From the cell containing the given text, extract its center point as (x, y) coordinate. 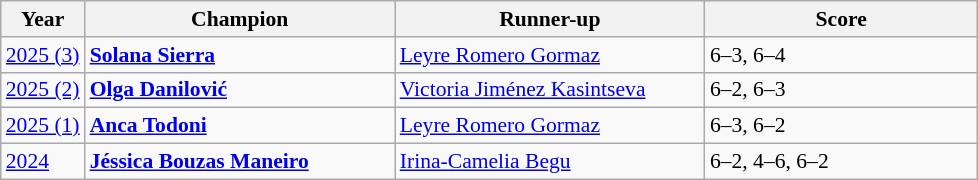
2025 (1) (43, 126)
Solana Sierra (240, 55)
Anca Todoni (240, 126)
Irina-Camelia Begu (550, 162)
Year (43, 19)
Jéssica Bouzas Maneiro (240, 162)
Runner-up (550, 19)
2025 (3) (43, 55)
6–2, 4–6, 6–2 (842, 162)
6–2, 6–3 (842, 90)
Victoria Jiménez Kasintseva (550, 90)
2024 (43, 162)
6–3, 6–4 (842, 55)
Olga Danilović (240, 90)
Champion (240, 19)
2025 (2) (43, 90)
6–3, 6–2 (842, 126)
Score (842, 19)
